Output the (X, Y) coordinate of the center of the cell containing the given text.  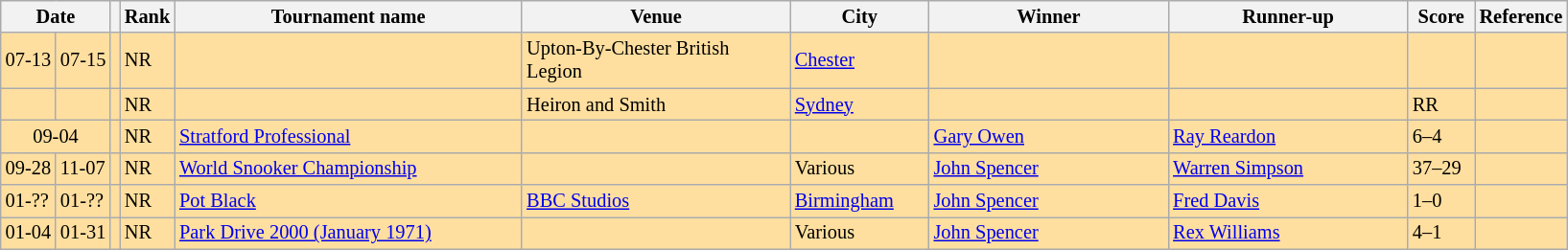
07-15 (82, 60)
Runner-up (1288, 16)
Tournament name (348, 16)
01-04 (29, 233)
Score (1441, 16)
BBC Studios (656, 201)
Reference (1521, 16)
Warren Simpson (1288, 169)
City (859, 16)
Rex Williams (1288, 233)
01-31 (82, 233)
Pot Black (348, 201)
Stratford Professional (348, 136)
Sydney (859, 104)
Park Drive 2000 (January 1971) (348, 233)
4–1 (1441, 233)
11-07 (82, 169)
Gary Owen (1049, 136)
1–0 (1441, 201)
Rank (148, 16)
RR (1441, 104)
Venue (656, 16)
09-04 (56, 136)
Chester (859, 60)
Fred Davis (1288, 201)
Upton-By-Chester British Legion (656, 60)
37–29 (1441, 169)
Ray Reardon (1288, 136)
Winner (1049, 16)
6–4 (1441, 136)
Heiron and Smith (656, 104)
09-28 (29, 169)
Birmingham (859, 201)
World Snooker Championship (348, 169)
07-13 (29, 60)
Date (56, 16)
